Pinpoint the cell where the given text exists, returning its (x, y) midpoint coordinate. 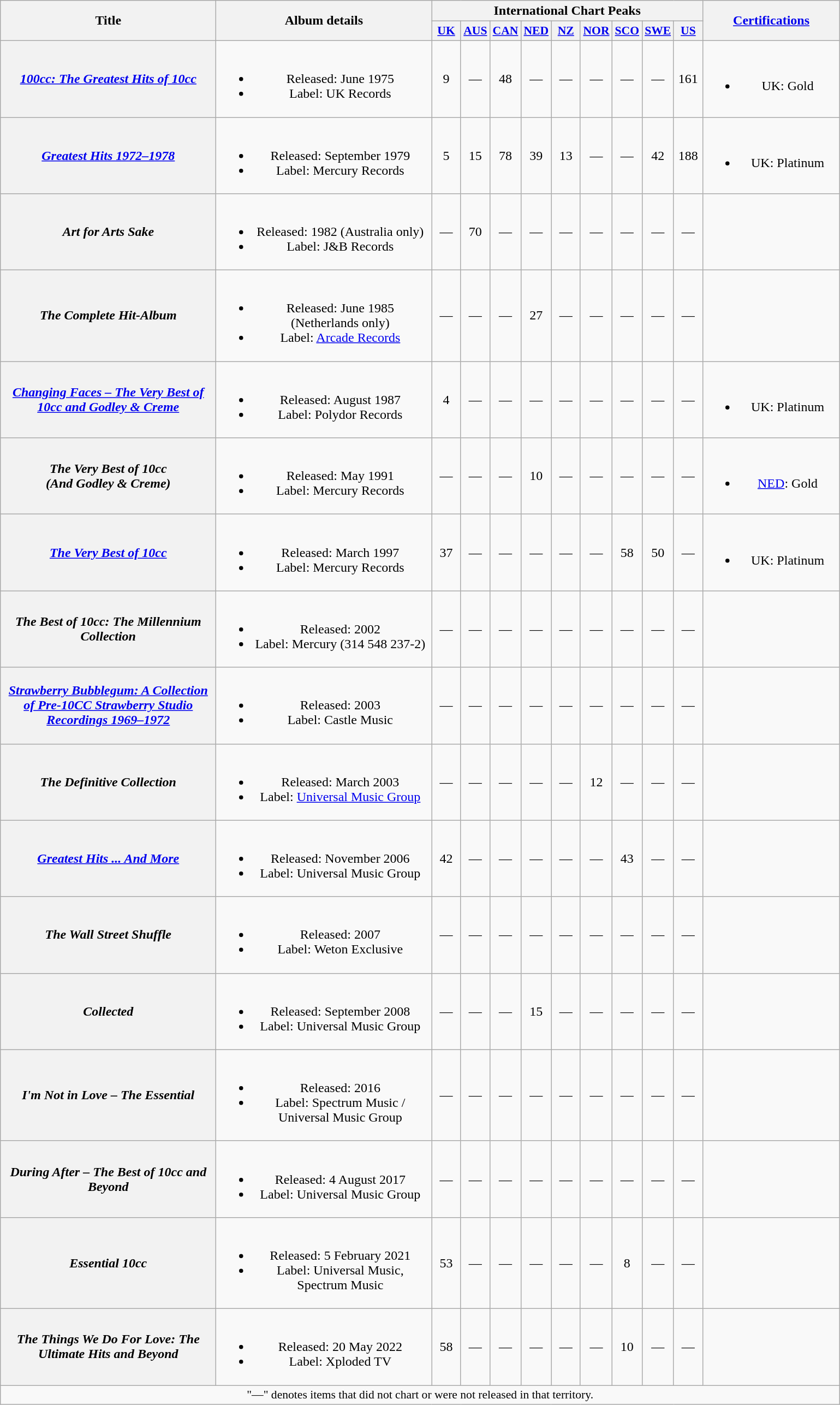
CAN (505, 31)
50 (658, 553)
70 (475, 232)
During After – The Best of 10cc and Beyond (108, 1179)
Changing Faces – The Very Best of 10cc and Godley & Creme (108, 400)
SCO (628, 31)
I'm Not in Love – The Essential (108, 1095)
Released: 5 February 2021Label: Universal Music, Spectrum Music (324, 1262)
Album details (324, 21)
UK (446, 31)
The Definitive Collection (108, 782)
161 (688, 79)
Released: 2016Label: Spectrum Music / Universal Music Group (324, 1095)
Released: 1982 (Australia only)Label: J&B Records (324, 232)
The Complete Hit-Album (108, 316)
NED (536, 31)
Released: November 2006Label: Universal Music Group (324, 858)
Essential 10cc (108, 1262)
9 (446, 79)
Greatest Hits ... And More (108, 858)
Released: June 1985 (Netherlands only)Label: Arcade Records (324, 316)
188 (688, 155)
12 (596, 782)
27 (536, 316)
NOR (596, 31)
The Very Best of 10cc(And Godley & Creme) (108, 476)
48 (505, 79)
Released: 2003Label: Castle Music (324, 706)
13 (565, 155)
Released: August 1987Label: Polydor Records (324, 400)
The Best of 10cc: The Millennium Collection (108, 629)
Greatest Hits 1972–1978 (108, 155)
Released: September 2008Label: Universal Music Group (324, 1011)
NED: Gold (772, 476)
Art for Arts Sake (108, 232)
43 (628, 858)
"—" denotes items that did not chart or were not released in that territory. (420, 1395)
International Chart Peaks (568, 11)
UK: Gold (772, 79)
AUS (475, 31)
53 (446, 1262)
Released: 4 August 2017Label: Universal Music Group (324, 1179)
5 (446, 155)
SWE (658, 31)
37 (446, 553)
Released: June 1975Label: UK Records (324, 79)
Title (108, 21)
78 (505, 155)
Collected (108, 1011)
Released: May 1991Label: Mercury Records (324, 476)
US (688, 31)
Released: March 1997Label: Mercury Records (324, 553)
Released: 2002Label: Mercury (314 548 237-2) (324, 629)
NZ (565, 31)
100cc: The Greatest Hits of 10cc (108, 79)
The Very Best of 10cc (108, 553)
Released: March 2003Label: Universal Music Group (324, 782)
39 (536, 155)
The Things We Do For Love: The Ultimate Hits and Beyond (108, 1347)
Certifications (772, 21)
Released: 20 May 2022Label: Xploded TV (324, 1347)
Released: September 1979Label: Mercury Records (324, 155)
The Wall Street Shuffle (108, 935)
4 (446, 400)
Released: 2007Label: Weton Exclusive (324, 935)
8 (628, 1262)
Strawberry Bubblegum: A Collection of Pre-10CC Strawberry Studio Recordings 1969–1972 (108, 706)
